Return the (X, Y) coordinate for the center point of the cell that contains the specified text.  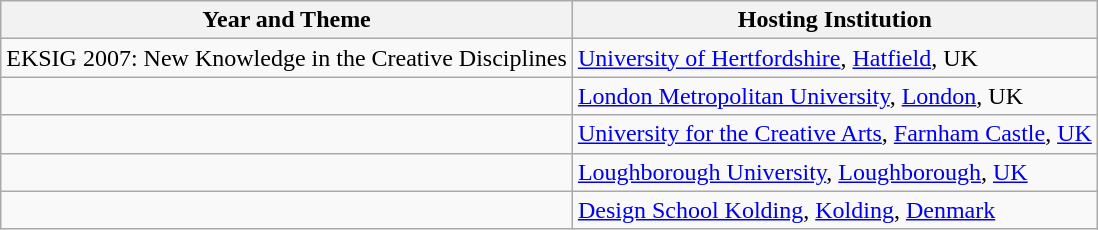
University for the Creative Arts, Farnham Castle, UK (834, 134)
Design School Kolding, Kolding, Denmark (834, 210)
Year and Theme (287, 20)
University of Hertfordshire, Hatfield, UK (834, 58)
London Metropolitan University, London, UK (834, 96)
EKSIG 2007: New Knowledge in the Creative Disciplines (287, 58)
Loughborough University, Loughborough, UK (834, 172)
Hosting Institution (834, 20)
